For the text-containing cell, return its midpoint in (X, Y) coordinate format. 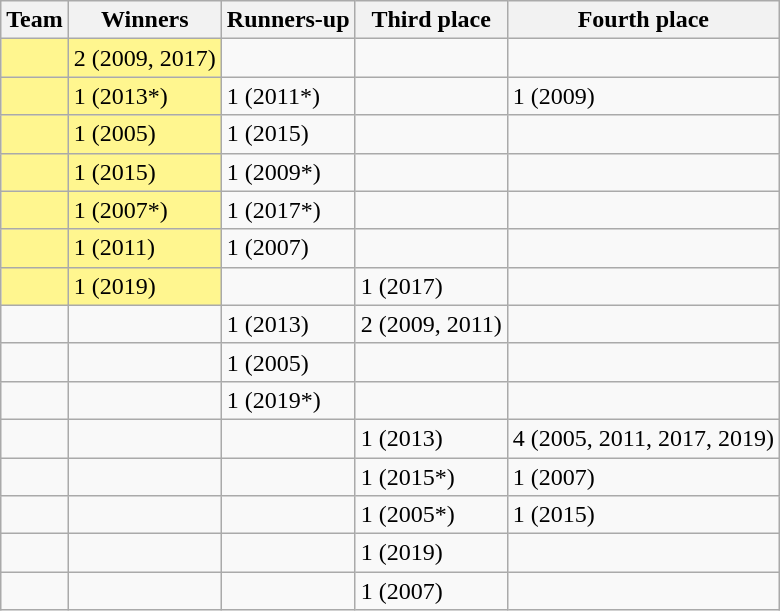
1 (2013*) (144, 96)
1 (2015*) (431, 477)
1 (2017) (431, 286)
1 (2009) (643, 96)
1 (2005*) (431, 515)
2 (2009, 2011) (431, 324)
Fourth place (643, 20)
1 (2009*) (288, 172)
1 (2017*) (288, 210)
1 (2011) (144, 248)
Winners (144, 20)
1 (2011*) (288, 96)
4 (2005, 2011, 2017, 2019) (643, 438)
Runners-up (288, 20)
1 (2007*) (144, 210)
2 (2009, 2017) (144, 58)
Team (35, 20)
1 (2019*) (288, 400)
Third place (431, 20)
